Pinpoint the cell where the given text exists, returning its (X, Y) midpoint coordinate. 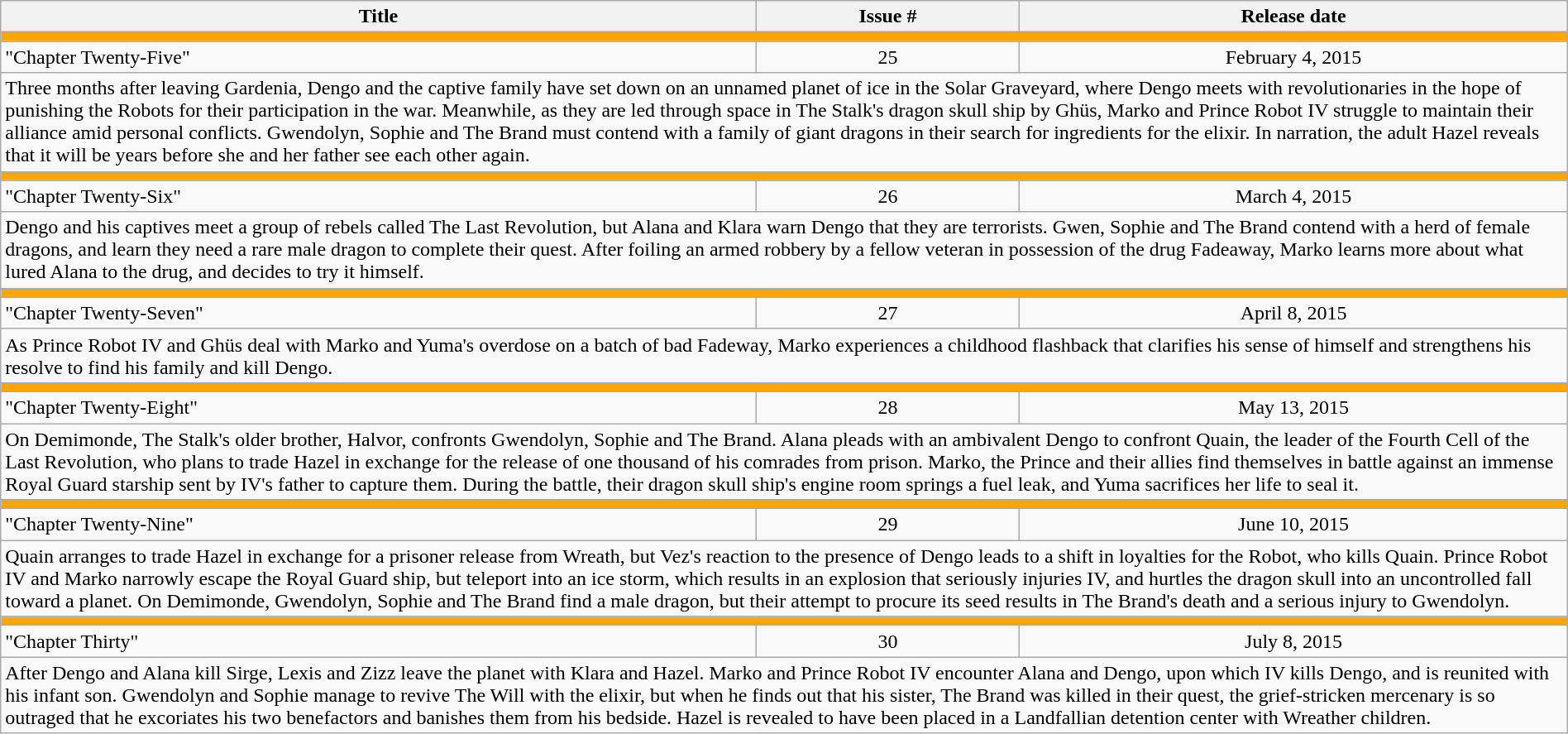
March 4, 2015 (1293, 196)
April 8, 2015 (1293, 313)
"Chapter Twenty-Eight" (379, 407)
June 10, 2015 (1293, 525)
30 (888, 641)
"Chapter Twenty-Nine" (379, 525)
"Chapter Thirty" (379, 641)
February 4, 2015 (1293, 57)
Title (379, 17)
29 (888, 525)
"Chapter Twenty-Seven" (379, 313)
"Chapter Twenty-Five" (379, 57)
"Chapter Twenty-Six" (379, 196)
May 13, 2015 (1293, 407)
July 8, 2015 (1293, 641)
28 (888, 407)
25 (888, 57)
27 (888, 313)
26 (888, 196)
Issue # (888, 17)
Release date (1293, 17)
